Pinpoint the cell where the given text exists, returning its (X, Y) midpoint coordinate. 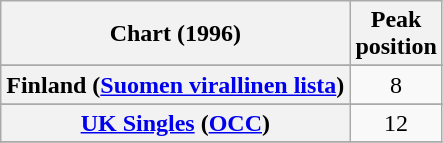
8 (396, 85)
UK Singles (OCC) (176, 123)
12 (396, 123)
Peakposition (396, 34)
Finland (Suomen virallinen lista) (176, 85)
Chart (1996) (176, 34)
